Output the (x, y) coordinate of the center of the cell containing the given text.  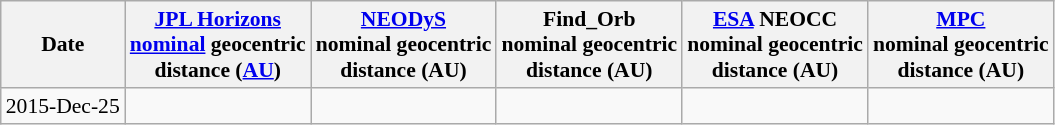
ESA NEOCCnominal geocentricdistance (AU) (775, 44)
Find_Orbnominal geocentricdistance (AU) (589, 44)
JPL Horizonsnominal geocentricdistance (AU) (218, 44)
Date (63, 44)
2015-Dec-25 (63, 106)
MPCnominal geocentricdistance (AU) (961, 44)
NEODySnominal geocentricdistance (AU) (404, 44)
